Locate the cell with the specified text and output its [X, Y] center coordinate. 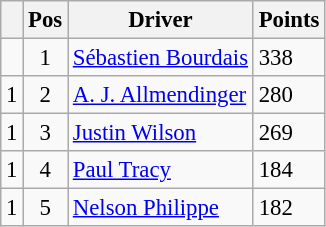
Points [288, 20]
280 [288, 95]
4 [46, 170]
182 [288, 208]
Justin Wilson [161, 133]
184 [288, 170]
Paul Tracy [161, 170]
2 [46, 95]
Pos [46, 20]
5 [46, 208]
Driver [161, 20]
A. J. Allmendinger [161, 95]
269 [288, 133]
338 [288, 58]
3 [46, 133]
Sébastien Bourdais [161, 58]
Nelson Philippe [161, 208]
